Return the [x, y] coordinate for the center point of the cell that contains the specified text.  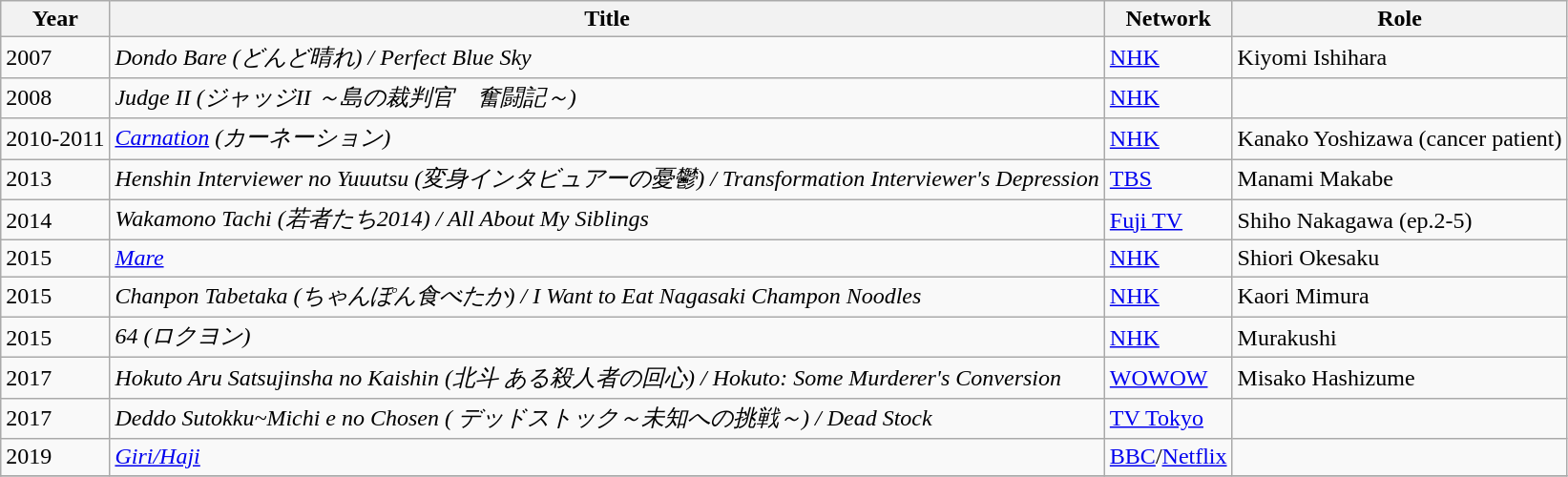
Fuji TV [1168, 219]
Chanpon Tabetaka (ちゃんぽん食べたか) / I Want to Eat Nagasaki Champon Noodles [607, 298]
Kanako Yoshizawa (cancer patient) [1399, 139]
Carnation (カーネーション) [607, 139]
2007 [55, 57]
2010-2011 [55, 139]
WOWOW [1168, 378]
TV Tokyo [1168, 418]
TBS [1168, 179]
2013 [55, 179]
Kaori Mimura [1399, 298]
Dondo Bare (どんど晴れ) / Perfect Blue Sky [607, 57]
Role [1399, 19]
Shiori Okesaku [1399, 259]
Misako Hashizume [1399, 378]
Hokuto Aru Satsujinsha no Kaishin (北斗 ある殺人者の回心) / Hokuto: Some Murderer's Conversion [607, 378]
Year [55, 19]
Judge II (ジャッジII ～島の裁判官 奮闘記～) [607, 97]
Network [1168, 19]
Murakushi [1399, 338]
Henshin Interviewer no Yuuutsu (変身インタビュアーの憂鬱) / Transformation Interviewer's Depression [607, 179]
Kiyomi Ishihara [1399, 57]
2019 [55, 457]
64 (ロクヨン) [607, 338]
Title [607, 19]
2014 [55, 219]
Mare [607, 259]
Deddo Sutokku~Michi e no Chosen ( デッドストック～未知への挑戦～) / Dead Stock [607, 418]
Giri/Haji [607, 457]
Wakamono Tachi (若者たち2014) / All About My Siblings [607, 219]
Shiho Nakagawa (ep.2-5) [1399, 219]
2008 [55, 97]
Manami Makabe [1399, 179]
BBC/Netflix [1168, 457]
